Output the [x, y] coordinate of the center of the cell containing the given text.  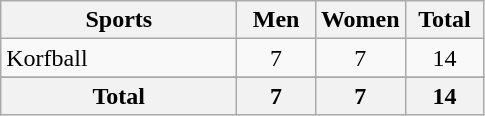
Korfball [119, 58]
Men [276, 20]
Sports [119, 20]
Women [360, 20]
